From the cell containing the given text, extract its center point as [x, y] coordinate. 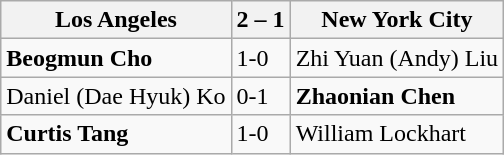
New York City [396, 20]
Beogmun Cho [116, 58]
Zhaonian Chen [396, 96]
0-1 [260, 96]
Zhi Yuan (Andy) Liu [396, 58]
2 – 1 [260, 20]
Los Angeles [116, 20]
Curtis Tang [116, 134]
Daniel (Dae Hyuk) Ko [116, 96]
William Lockhart [396, 134]
